Capture the cell that displays the provided text and extract its [x, y] central coordinate. 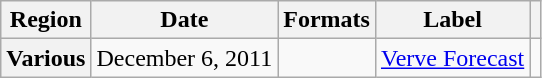
Various [46, 58]
Region [46, 20]
Verve Forecast [452, 58]
December 6, 2011 [184, 58]
Date [184, 20]
Label [452, 20]
Formats [327, 20]
